Locate the cell with the specified text and output its [X, Y] center coordinate. 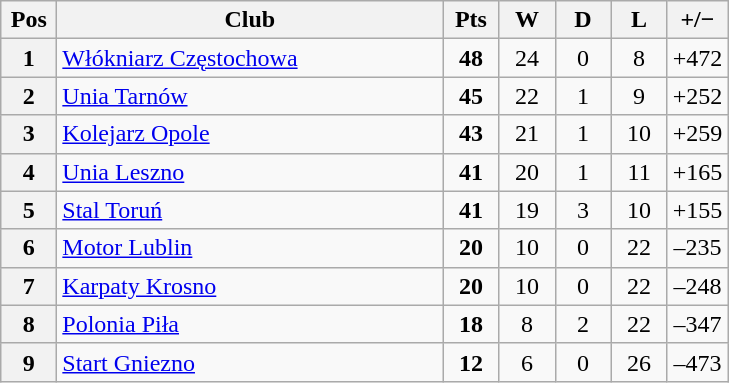
L [639, 20]
–248 [698, 286]
Polonia Piła [250, 324]
Pts [471, 20]
–473 [698, 362]
19 [527, 210]
Club [250, 20]
–347 [698, 324]
Unia Tarnów [250, 96]
–235 [698, 248]
43 [471, 134]
Start Gniezno [250, 362]
Karpaty Krosno [250, 286]
7 [29, 286]
Unia Leszno [250, 172]
48 [471, 58]
Stal Toruń [250, 210]
+259 [698, 134]
+155 [698, 210]
+/− [698, 20]
D [583, 20]
26 [639, 362]
W [527, 20]
18 [471, 324]
Pos [29, 20]
+252 [698, 96]
21 [527, 134]
45 [471, 96]
24 [527, 58]
Kolejarz Opole [250, 134]
+165 [698, 172]
Motor Lublin [250, 248]
Włókniarz Częstochowa [250, 58]
+472 [698, 58]
12 [471, 362]
11 [639, 172]
4 [29, 172]
5 [29, 210]
